Extract the (x, y) coordinate from the center of the cell holding the provided text.  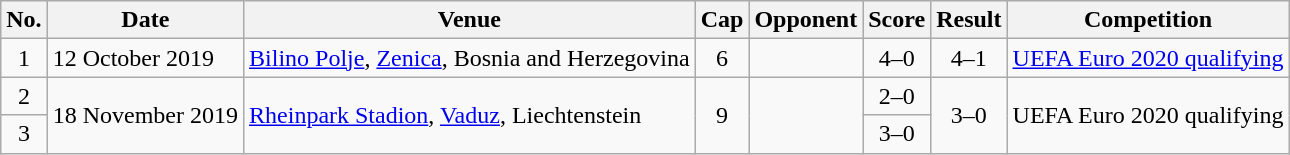
Competition (1148, 20)
Result (969, 20)
Opponent (806, 20)
Date (145, 20)
3 (24, 134)
4–0 (897, 58)
18 November 2019 (145, 115)
4–1 (969, 58)
Cap (722, 20)
Rheinpark Stadion, Vaduz, Liechtenstein (470, 115)
1 (24, 58)
Score (897, 20)
No. (24, 20)
9 (722, 115)
2 (24, 96)
12 October 2019 (145, 58)
Venue (470, 20)
2–0 (897, 96)
6 (722, 58)
Bilino Polje, Zenica, Bosnia and Herzegovina (470, 58)
